Identify which cell holds the provided text, then report its [x, y] central coordinate. 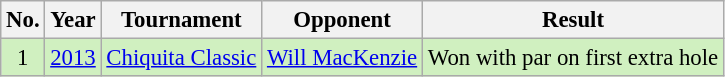
Year [73, 20]
Opponent [342, 20]
Will MacKenzie [342, 58]
Tournament [182, 20]
2013 [73, 58]
Won with par on first extra hole [572, 58]
No. [23, 20]
Result [572, 20]
1 [23, 58]
Chiquita Classic [182, 58]
